Provide the [x, y] coordinate of the cell's center where the given text is located.  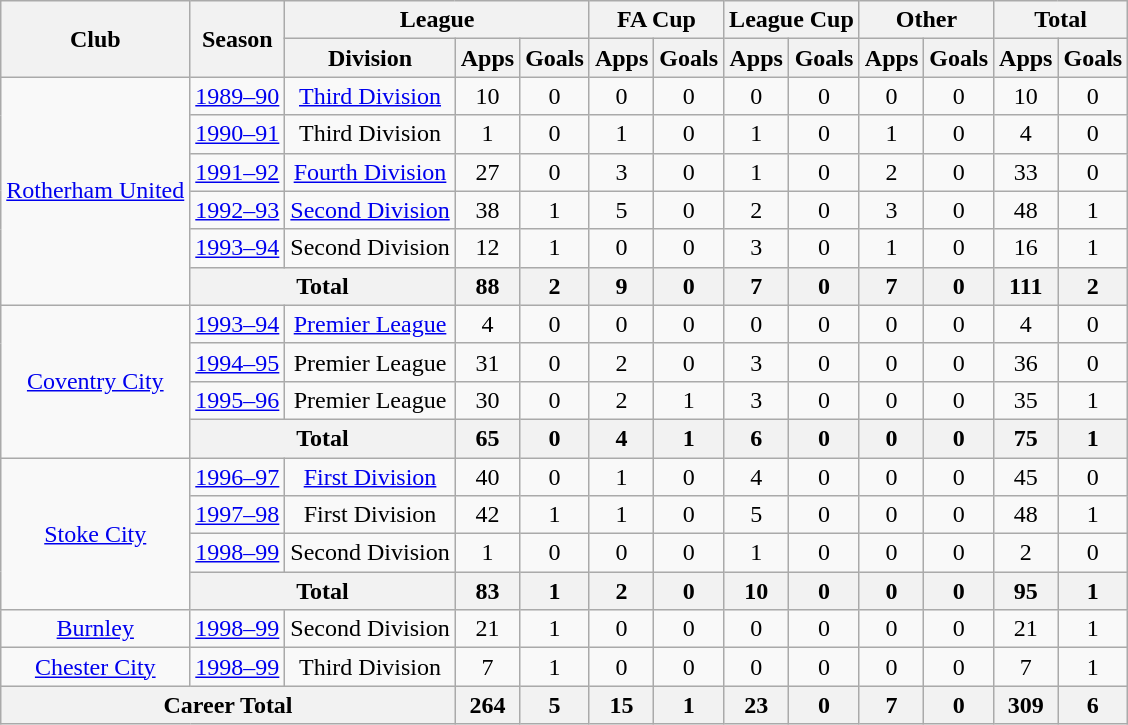
1996–97 [238, 477]
Division [370, 58]
88 [487, 286]
38 [487, 210]
45 [1026, 477]
23 [756, 705]
1995–96 [238, 400]
Season [238, 39]
75 [1026, 438]
83 [487, 591]
42 [487, 515]
35 [1026, 400]
33 [1026, 172]
65 [487, 438]
27 [487, 172]
15 [621, 705]
Burnley [96, 629]
12 [487, 248]
Stoke City [96, 534]
40 [487, 477]
264 [487, 705]
Club [96, 39]
30 [487, 400]
36 [1026, 362]
1994–95 [238, 362]
FA Cup [656, 20]
Fourth Division [370, 172]
1990–91 [238, 134]
31 [487, 362]
16 [1026, 248]
95 [1026, 591]
1992–93 [238, 210]
Rotherham United [96, 191]
Chester City [96, 667]
1991–92 [238, 172]
1989–90 [238, 96]
Other [926, 20]
Coventry City [96, 381]
111 [1026, 286]
Career Total [228, 705]
9 [621, 286]
1997–98 [238, 515]
309 [1026, 705]
League [438, 20]
League Cup [792, 20]
